Return [X, Y] of the center of cell containing provided text 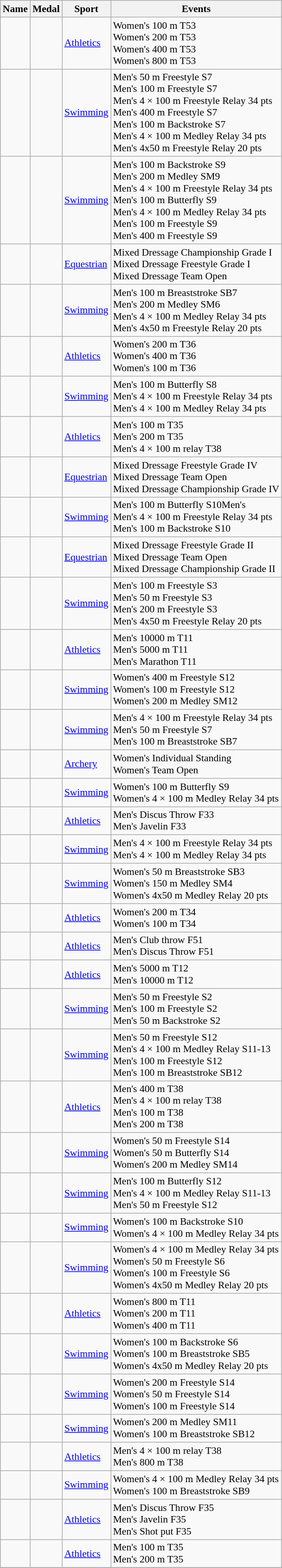
Men's 50 m Freestyle S2 Men's 100 m Freestyle S2 Men's 50 m Backstroke S2 [197, 1009]
Women's 200 m Freestyle S14 Women's 50 m Freestyle S14 Women's 100 m Freestyle S14 [197, 1394]
Women's 100 m Backstroke S10 Women's 4 × 100 m Medley Relay 34 pts [197, 1227]
Women's 200 m T34 Women's 100 m T34 [197, 918]
Men's 100 m T35 Men's 200 m T35 Men's 4 × 100 m relay T38 [197, 437]
Men's 100 m Butterfly S8 Men's 4 × 100 m Freestyle Relay 34 pts Men's 4 × 100 m Medley Relay 34 pts [197, 397]
Men's 100 m Butterfly S12 Men's 4 × 100 m Medley Relay S11-13 Men's 50 m Freestyle S12 [197, 1193]
Mixed Dressage Championship Grade I Mixed Dressage Freestyle Grade I Mixed Dressage Team Open [197, 264]
Men's Discus Throw F33 Men's Javelin F33 [197, 821]
Men's 5000 m T12 Men's 10000 m T12 [197, 974]
Men's 100 m Freestyle S3 Men's 50 m Freestyle S3 Men's 200 m Freestyle S3 Men's 4x50 m Freestyle Relay 20 pts [197, 604]
Women's 4 × 100 m Medley Relay 34 pts Women's 100 m Breaststroke SB9 [197, 1485]
Men's 50 m Freestyle S12 Men's 4 × 100 m Medley Relay S11-13 Men's 100 m Freestyle S12 Men's 100 m Breaststroke SB12 [197, 1055]
Women's 100 m Backstroke S6 Women's 100 m Breaststroke SB5 Women's 4x50 m Medley Relay 20 pts [197, 1354]
Women's 800 m T11 Women's 200 m T11 Women's 400 m T11 [197, 1314]
Women's 100 m Butterfly S9 Women's 4 × 100 m Medley Relay 34 pts [197, 792]
Medal [46, 9]
Men's 100 m T35 Men's 200 m T35 [197, 1553]
Sport [86, 9]
Men's 4 × 100 m Freestyle Relay 34 pts Men's 4 × 100 m Medley Relay 34 pts [197, 849]
Women's 50 m Breaststroke SB3 Women's 150 m Medley SM4 Women's 4x50 m Medley Relay 20 pts [197, 883]
Men's 100 m Butterfly S10Men's Men's 4 × 100 m Freestyle Relay 34 pts Men's 100 m Backstroke S10 [197, 517]
Men's 100 m Breaststroke SB7 Men's 200 m Medley SM6 Men's 4 × 100 m Medley Relay 34 pts Men's 4x50 m Freestyle Relay 20 pts [197, 310]
Events [197, 9]
Men's 400 m T38 Men's 4 × 100 m relay T38 Men's 100 m T38 Men's 200 m T38 [197, 1107]
Mixed Dressage Freestyle Grade IV Mixed Dressage Team Open Mixed Dressage Championship Grade IV [197, 477]
Women's 4 × 100 m Medley Relay 34 pts Women's 50 m Freestyle S6 Women's 100 m Freestyle S6 Women's 4x50 m Medley Relay 20 pts [197, 1267]
Men's Discus Throw F35 Men's Javelin F35 Men's Shot put F35 [197, 1520]
Women's Individual Standing Women's Team Open [197, 765]
Women's 200 m Medley SM11 Women's 100 m Breaststroke SB12 [197, 1428]
Archery [86, 765]
Men's 10000 m T11 Men's 5000 m T11 Men's Marathon T11 [197, 649]
Men's Club throw F51 Men's Discus Throw F51 [197, 946]
Women's 200 m T36 Women's 400 m T36 Women's 100 m T36 [197, 356]
Men's 4 × 100 m Freestyle Relay 34 ptsMen's 50 m Freestyle S7 Men's 100 m Breaststroke SB7 [197, 730]
Women's 400 m Freestyle S12Women's 100 m Freestyle S12 Women's 200 m Medley SM12 [197, 689]
Women's 50 m Freestyle S14 Women's 50 m Butterfly S14 Women's 200 m Medley SM14 [197, 1153]
Name [15, 9]
Men's 4 × 100 m relay T38 Men's 800 m T38 [197, 1457]
Women's 100 m T53 Women's 200 m T53 Women's 400 m T53 Women's 800 m T53 [197, 43]
Mixed Dressage Freestyle Grade II Mixed Dressage Team Open Mixed Dressage Championship Grade II [197, 558]
